Return [x, y] of the center of cell containing provided text 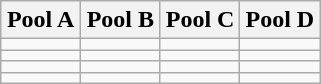
Pool B [120, 20]
Pool C [200, 20]
Pool A [41, 20]
Pool D [280, 20]
